Find where the given text appears and provide that cell's center as [X, Y] coordinate. 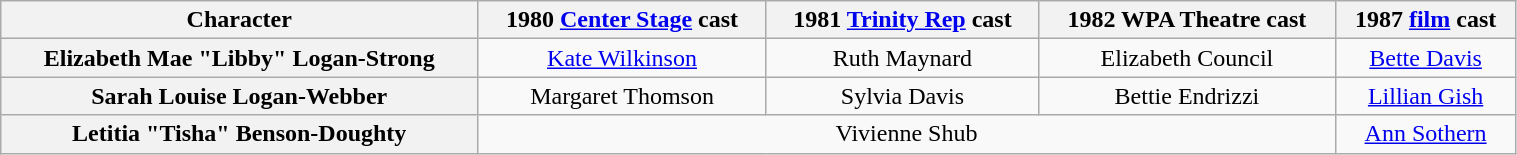
Margaret Thomson [622, 96]
Lillian Gish [1426, 96]
Elizabeth Mae "Libby" Logan-Strong [240, 58]
Ruth Maynard [902, 58]
Vivienne Shub [906, 134]
Elizabeth Council [1188, 58]
Character [240, 20]
Letitia "Tisha" Benson-Doughty [240, 134]
Sylvia Davis [902, 96]
Bette Davis [1426, 58]
1982 WPA Theatre cast [1188, 20]
1987 film cast [1426, 20]
Bettie Endrizzi [1188, 96]
Sarah Louise Logan-Webber [240, 96]
Ann Sothern [1426, 134]
1981 Trinity Rep cast [902, 20]
1980 Center Stage cast [622, 20]
Kate Wilkinson [622, 58]
